Locate the cell with the specified text and output its [X, Y] center coordinate. 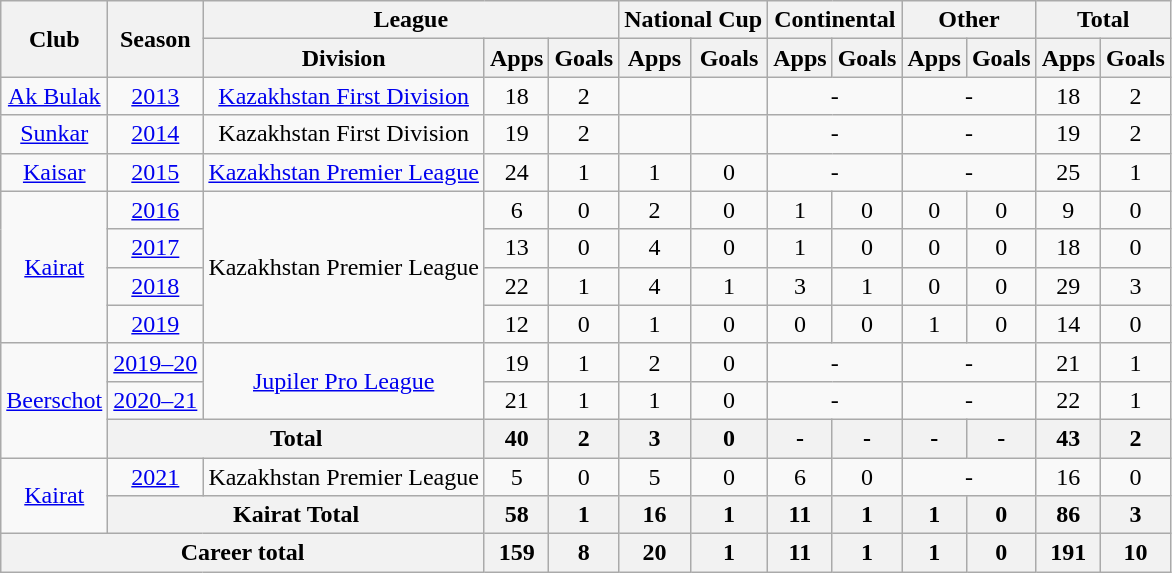
Career total [243, 553]
Kaisar [54, 172]
29 [1068, 286]
2017 [156, 248]
25 [1068, 172]
Jupiler Pro League [344, 381]
2020–21 [156, 400]
2019 [156, 324]
Sunkar [54, 134]
Club [54, 39]
40 [516, 438]
12 [516, 324]
2015 [156, 172]
24 [516, 172]
Ak Bulak [54, 96]
2021 [156, 477]
14 [1068, 324]
National Cup [694, 20]
2013 [156, 96]
2018 [156, 286]
Season [156, 39]
10 [1136, 553]
League [411, 20]
58 [516, 515]
Continental [835, 20]
8 [584, 553]
9 [1068, 210]
Division [344, 58]
13 [516, 248]
Beerschot [54, 400]
191 [1068, 553]
Kairat Total [296, 515]
2014 [156, 134]
43 [1068, 438]
2019–20 [156, 362]
Other [969, 20]
2016 [156, 210]
20 [655, 553]
159 [516, 553]
86 [1068, 515]
